Provide the [x, y] coordinate of the cell's center where the given text is located.  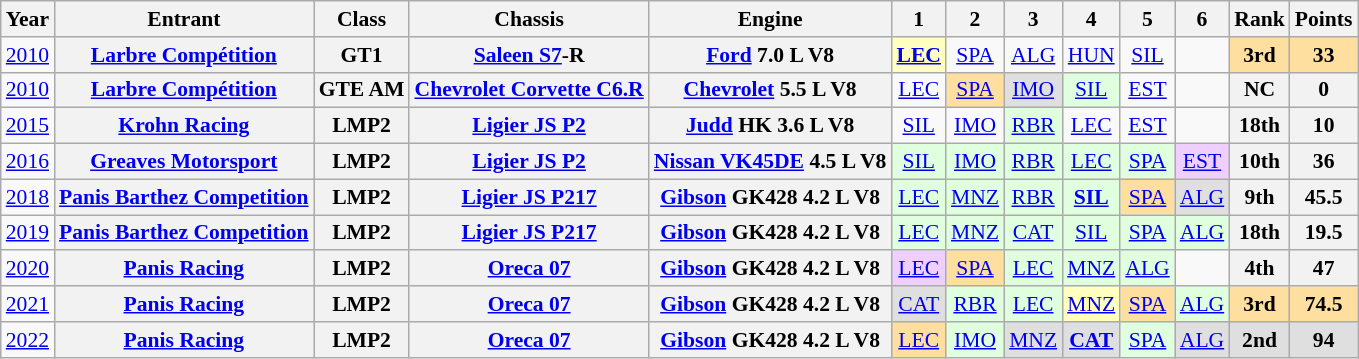
2015 [28, 126]
2019 [28, 233]
9th [1260, 197]
4th [1260, 269]
2016 [28, 162]
10th [1260, 162]
GT1 [362, 55]
19.5 [1324, 233]
2020 [28, 269]
Chevrolet 5.5 L V8 [770, 90]
Chevrolet Corvette C6.R [528, 90]
Class [362, 19]
Engine [770, 19]
2021 [28, 304]
Rank [1260, 19]
HUN [1091, 55]
Entrant [184, 19]
NC [1260, 90]
3 [1033, 19]
Chassis [528, 19]
74.5 [1324, 304]
Saleen S7-R [528, 55]
2nd [1260, 340]
1 [918, 19]
10 [1324, 126]
Judd HK 3.6 L V8 [770, 126]
36 [1324, 162]
2 [975, 19]
47 [1324, 269]
4 [1091, 19]
6 [1202, 19]
5 [1147, 19]
0 [1324, 90]
33 [1324, 55]
Points [1324, 19]
Krohn Racing [184, 126]
94 [1324, 340]
GTE AM [362, 90]
45.5 [1324, 197]
Greaves Motorsport [184, 162]
Nissan VK45DE 4.5 L V8 [770, 162]
Ford 7.0 L V8 [770, 55]
2018 [28, 197]
Year [28, 19]
2022 [28, 340]
